Return the [X, Y] coordinate for the center point of the cell that contains the specified text.  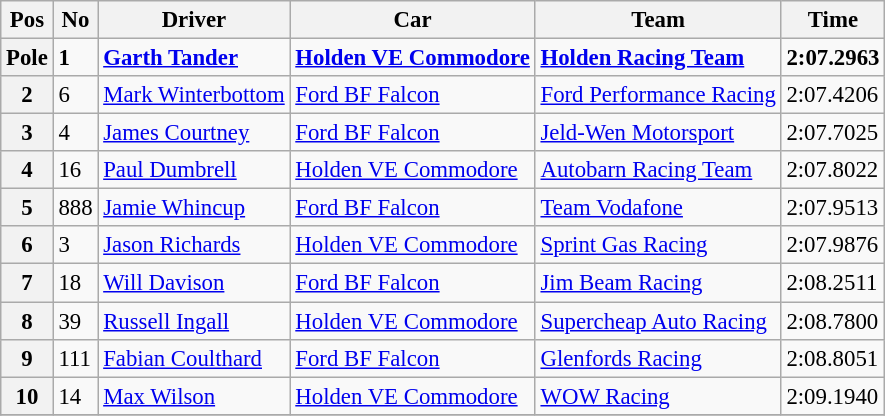
2:07.9513 [833, 208]
Holden Racing Team [658, 58]
14 [76, 396]
5 [27, 208]
Will Davison [194, 283]
Glenfords Racing [658, 358]
Team [658, 20]
Fabian Coulthard [194, 358]
Pole [27, 58]
2:08.2511 [833, 283]
Max Wilson [194, 396]
1 [76, 58]
Pos [27, 20]
111 [76, 358]
7 [27, 283]
Autobarn Racing Team [658, 170]
2:07.4206 [833, 95]
Jim Beam Racing [658, 283]
888 [76, 208]
2:07.2963 [833, 58]
Jamie Whincup [194, 208]
James Courtney [194, 133]
Team Vodafone [658, 208]
Supercheap Auto Racing [658, 321]
Jason Richards [194, 245]
2:07.7025 [833, 133]
Paul Dumbrell [194, 170]
2:07.8022 [833, 170]
Ford Performance Racing [658, 95]
2:09.1940 [833, 396]
2:08.7800 [833, 321]
8 [27, 321]
10 [27, 396]
39 [76, 321]
Jeld-Wen Motorsport [658, 133]
Sprint Gas Racing [658, 245]
9 [27, 358]
2 [27, 95]
WOW Racing [658, 396]
Time [833, 20]
2:07.9876 [833, 245]
Russell Ingall [194, 321]
16 [76, 170]
No [76, 20]
2:08.8051 [833, 358]
Mark Winterbottom [194, 95]
18 [76, 283]
Driver [194, 20]
Garth Tander [194, 58]
Car [412, 20]
